Search for the cell housing the specified text and yield its [X, Y] center coordinate. 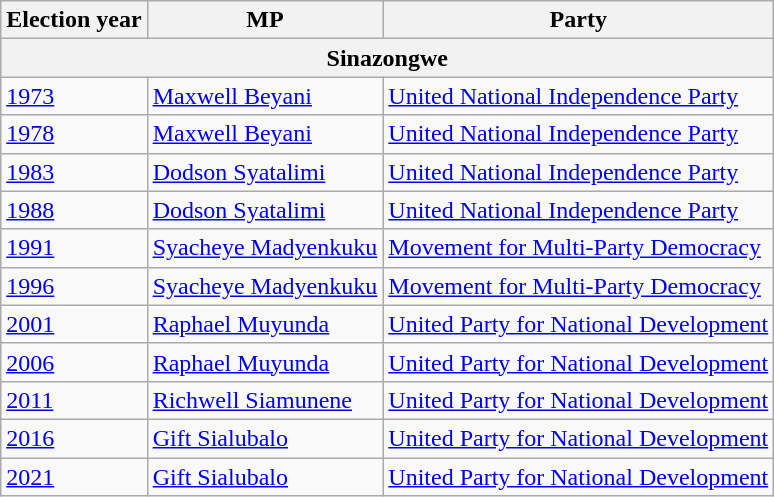
1991 [74, 248]
1978 [74, 134]
Election year [74, 20]
1983 [74, 172]
2016 [74, 438]
Richwell Siamunene [265, 400]
2001 [74, 324]
Party [578, 20]
1996 [74, 286]
1988 [74, 210]
1973 [74, 96]
2011 [74, 400]
MP [265, 20]
2021 [74, 477]
Sinazongwe [388, 58]
2006 [74, 362]
